Search for the cell housing the specified text and yield its (X, Y) center coordinate. 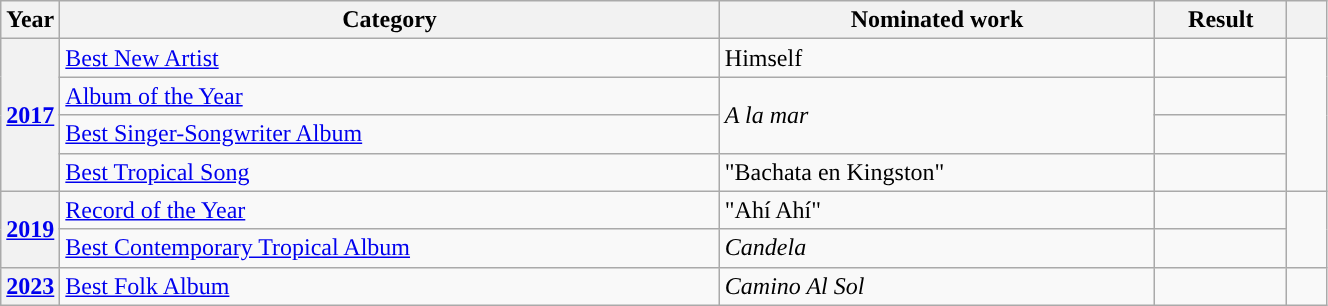
Best Contemporary Tropical Album (390, 248)
Nominated work (936, 20)
Camino Al Sol (936, 286)
Himself (936, 58)
Candela (936, 248)
A la mar (936, 115)
Best Folk Album (390, 286)
2019 (30, 229)
Best Singer-Songwriter Album (390, 134)
Best New Artist (390, 58)
Result (1221, 20)
2017 (30, 115)
Category (390, 20)
Best Tropical Song (390, 172)
Record of the Year (390, 210)
Album of the Year (390, 96)
"Bachata en Kingston" (936, 172)
"Ahí Ahí" (936, 210)
Year (30, 20)
2023 (30, 286)
